Detect which cell encompasses the target text, then output its (x, y) center coordinate. 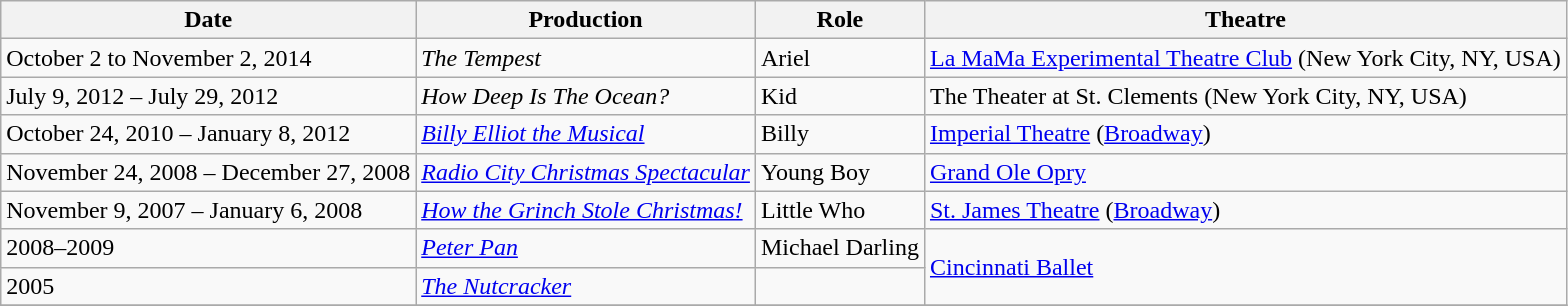
Billy Elliot the Musical (586, 134)
Little Who (840, 210)
Date (208, 20)
November 9, 2007 – January 6, 2008 (208, 210)
Ariel (840, 58)
Radio City Christmas Spectacular (586, 172)
2005 (208, 286)
How Deep Is The Ocean? (586, 96)
La MaMa Experimental Theatre Club (New York City, NY, USA) (1245, 58)
Theatre (1245, 20)
November 24, 2008 – December 27, 2008 (208, 172)
Grand Ole Opry (1245, 172)
Peter Pan (586, 248)
Billy (840, 134)
Cincinnati Ballet (1245, 267)
Role (840, 20)
Young Boy (840, 172)
The Theater at St. Clements (New York City, NY, USA) (1245, 96)
The Tempest (586, 58)
The Nutcracker (586, 286)
Imperial Theatre (Broadway) (1245, 134)
Michael Darling (840, 248)
Production (586, 20)
St. James Theatre (Broadway) (1245, 210)
July 9, 2012 – July 29, 2012 (208, 96)
How the Grinch Stole Christmas! (586, 210)
2008–2009 (208, 248)
October 24, 2010 – January 8, 2012 (208, 134)
October 2 to November 2, 2014 (208, 58)
Kid (840, 96)
